Locate the cell with the specified text and output its [x, y] center coordinate. 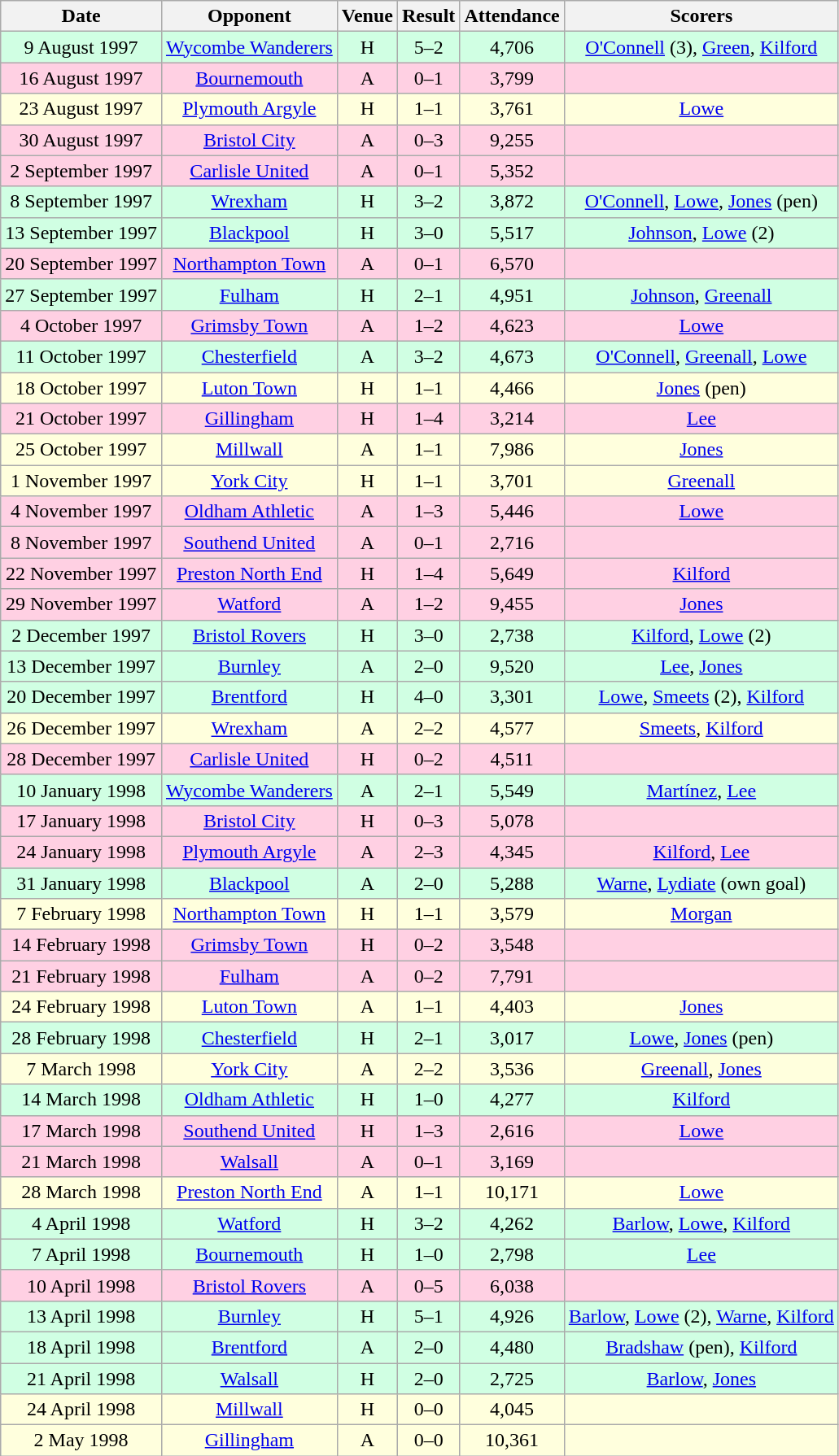
10,171 [512, 1192]
3,017 [512, 1038]
28 February 1998 [81, 1038]
5,517 [512, 233]
Greenall, Jones [701, 1069]
10 January 1998 [81, 790]
O'Connell, Greenall, Lowe [701, 356]
21 March 1998 [81, 1162]
Lowe, Smeets (2), Kilford [701, 697]
7 March 1998 [81, 1069]
3,536 [512, 1069]
11 October 1997 [81, 356]
30 August 1997 [81, 140]
Jones (pen) [701, 388]
20 September 1997 [81, 264]
Barlow, Jones [701, 1379]
Lowe, Jones (pen) [701, 1038]
24 February 1998 [81, 1007]
O'Connell (3), Green, Kilford [701, 47]
4–0 [428, 697]
3,761 [512, 109]
5,446 [512, 512]
7,791 [512, 976]
14 February 1998 [81, 945]
4,262 [512, 1223]
5,649 [512, 573]
2 September 1997 [81, 171]
4,623 [512, 325]
2 December 1997 [81, 635]
8 September 1997 [81, 202]
4 November 1997 [81, 512]
3,301 [512, 697]
Johnson, Greenall [701, 294]
9,455 [512, 604]
9 August 1997 [81, 47]
31 January 1998 [81, 883]
Scorers [701, 16]
17 March 1998 [81, 1131]
4,511 [512, 759]
5,352 [512, 171]
Attendance [512, 16]
16 August 1997 [81, 78]
28 December 1997 [81, 759]
2,716 [512, 543]
Greenall [701, 481]
4,706 [512, 47]
22 November 1997 [81, 573]
1 November 1997 [81, 481]
4,045 [512, 1410]
4,926 [512, 1316]
9,255 [512, 140]
24 April 1998 [81, 1410]
8 November 1997 [81, 543]
3,701 [512, 481]
6,570 [512, 264]
2,738 [512, 635]
5,288 [512, 883]
4,480 [512, 1347]
3,872 [512, 202]
21 October 1997 [81, 419]
14 March 1998 [81, 1100]
4,345 [512, 852]
13 April 1998 [81, 1316]
Kilford, Lee [701, 852]
29 November 1997 [81, 604]
3,799 [512, 78]
7 February 1998 [81, 914]
26 December 1997 [81, 728]
20 December 1997 [81, 697]
23 August 1997 [81, 109]
2,725 [512, 1379]
Date [81, 16]
Barlow, Lowe, Kilford [701, 1223]
Kilford, Lowe (2) [701, 635]
25 October 1997 [81, 450]
10 April 1998 [81, 1285]
Barlow, Lowe (2), Warne, Kilford [701, 1316]
21 April 1998 [81, 1379]
5–2 [428, 47]
4 April 1998 [81, 1223]
Venue [367, 16]
2–3 [428, 852]
24 January 1998 [81, 852]
7 April 1998 [81, 1254]
Martínez, Lee [701, 790]
28 March 1998 [81, 1192]
5,549 [512, 790]
3,579 [512, 914]
2,616 [512, 1131]
Opponent [249, 16]
7,986 [512, 450]
Johnson, Lowe (2) [701, 233]
4,277 [512, 1100]
O'Connell, Lowe, Jones (pen) [701, 202]
4,466 [512, 388]
Smeets, Kilford [701, 728]
Lee, Jones [701, 666]
9,520 [512, 666]
21 February 1998 [81, 976]
Result [428, 16]
6,038 [512, 1285]
0–5 [428, 1285]
3,169 [512, 1162]
Morgan [701, 914]
5–1 [428, 1316]
4,673 [512, 356]
4,951 [512, 294]
27 September 1997 [81, 294]
4,403 [512, 1007]
17 January 1998 [81, 821]
13 September 1997 [81, 233]
Warne, Lydiate (own goal) [701, 883]
10,361 [512, 1441]
18 October 1997 [81, 388]
2 May 1998 [81, 1441]
2,798 [512, 1254]
Bradshaw (pen), Kilford [701, 1347]
3,548 [512, 945]
4,577 [512, 728]
18 April 1998 [81, 1347]
3,214 [512, 419]
4 October 1997 [81, 325]
5,078 [512, 821]
13 December 1997 [81, 666]
